Scan for the cell matching the given text and deliver its [x, y] coordinate at center. 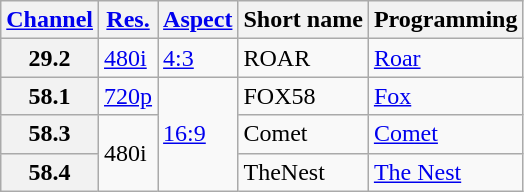
TheNest [303, 172]
29.2 [50, 58]
Channel [50, 20]
4:3 [198, 58]
Fox [446, 96]
720p [128, 96]
58.3 [50, 134]
16:9 [198, 134]
58.1 [50, 96]
Aspect [198, 20]
Res. [128, 20]
58.4 [50, 172]
The Nest [446, 172]
Programming [446, 20]
Short name [303, 20]
Roar [446, 58]
ROAR [303, 58]
FOX58 [303, 96]
